Scan for the cell matching the given text and deliver its (X, Y) coordinate at center. 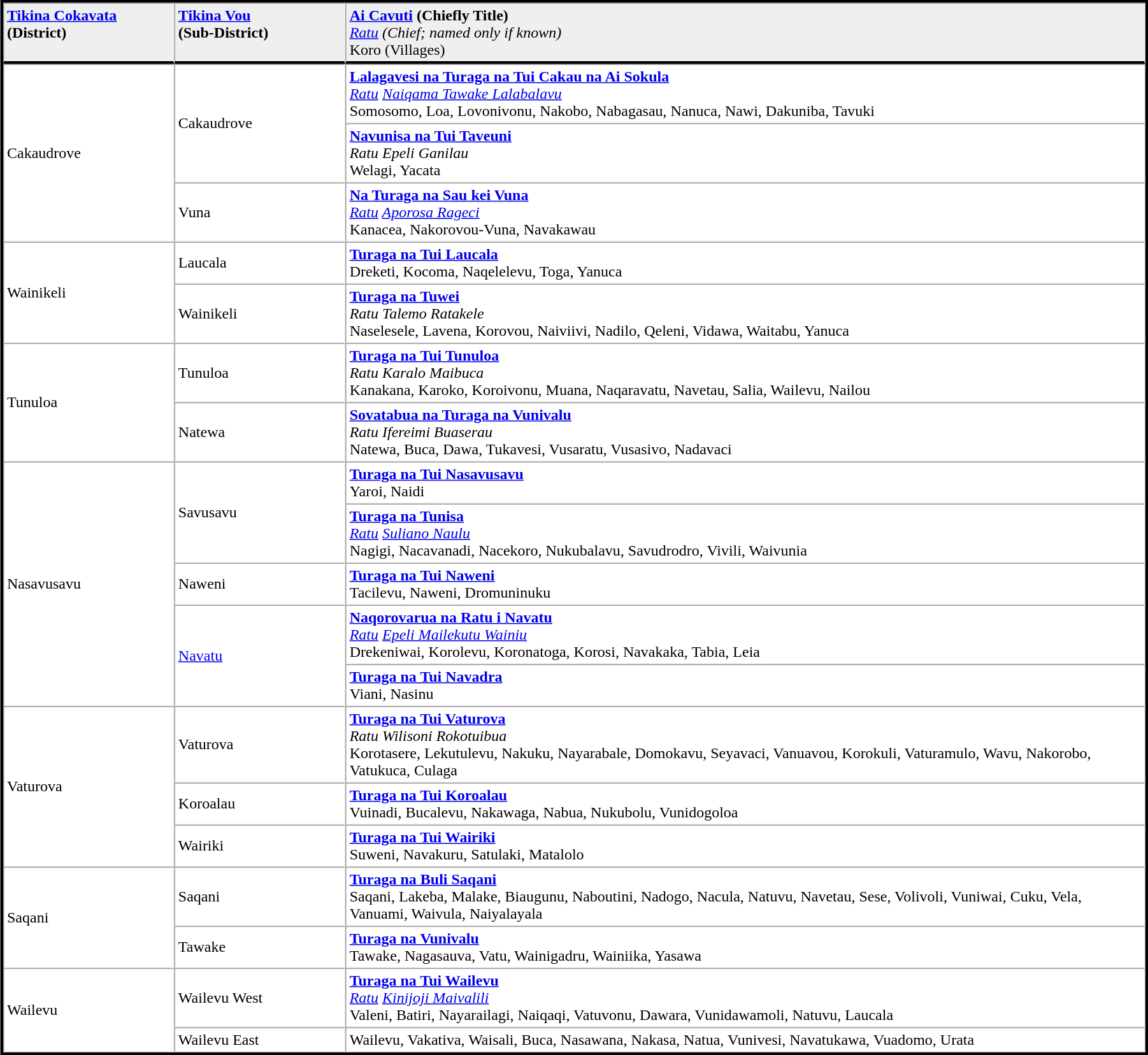
Savusavu (260, 512)
Wairiki (260, 845)
Laucala (260, 263)
Koroalau (260, 803)
Wailevu West (260, 998)
Turaga na Tui WairikiSuweni, Navakuru, Satulaki, Matalolo (745, 845)
Naweni (260, 584)
Ai Cavuti (Chiefly Title)Ratu (Chief; named only if known)Koro (Villages) (745, 33)
Naqorovarua na Ratu i NavatuRatu Epeli Mailekutu WainiuDrekeniwai, Korolevu, Koronatoga, Korosi, Navakaka, Tabia, Leia (745, 635)
Turaga na Tui NasavusavuYaroi, Naidi (745, 482)
Turaga na Tui KoroalauVuinadi, Bucalevu, Nakawaga, Nabua, Nukubolu, Vunidogoloa (745, 803)
Wailevu, Vakativa, Waisali, Buca, Nasawana, Nakasa, Natua, Vunivesi, Navatukawa, Vuadomo, Urata (745, 1040)
Turaga na Tui LaucalaDreketi, Kocoma, Naqelelevu, Toga, Yanuca (745, 263)
Natewa (260, 432)
Wailevu (89, 1010)
Navunisa na Tui TaveuniRatu Epeli GanilauWelagi, Yacata (745, 153)
Wailevu East (260, 1040)
Sovatabua na Turaga na VunivaluRatu Ifereimi BuaserauNatewa, Buca, Dawa, Tukavesi, Vusaratu, Vusasivo, Nadavaci (745, 432)
Na Turaga na Sau kei VunaRatu Aporosa RageciKanacea, Nakorovou-Vuna, Navakawau (745, 212)
Turaga na Tui NavadraViani, Nasinu (745, 685)
Tikina Vou(Sub-District) (260, 33)
Turaga na Tui TunuloaRatu Karalo MaibucaKanakana, Karoko, Koroivonu, Muana, Naqaravatu, Navetau, Salia, Wailevu, Nailou (745, 372)
Turaga na Tui NaweniTacilevu, Naweni, Dromuninuku (745, 584)
Nasavusavu (89, 584)
Tawake (260, 947)
Turaga na VunivaluTawake, Nagasauva, Vatu, Wainigadru, Wainiika, Yasawa (745, 947)
Turaga na TuweiRatu Talemo RatakeleNaselesele, Lavena, Korovou, Naiviivi, Nadilo, Qeleni, Vidawa, Waitabu, Yanuca (745, 313)
Vuna (260, 212)
Turaga na Tui WailevuRatu Kinijoji MaivaliliValeni, Batiri, Nayarailagi, Naiqaqi, Vatuvonu, Dawara, Vunidawamoli, Natuvu, Laucala (745, 998)
Turaga na TunisaRatu Suliano NauluNagigi, Nacavanadi, Nacekoro, Nukubalavu, Savudrodro, Vivili, Waivunia (745, 533)
Navatu (260, 656)
Tikina Cokavata(District) (89, 33)
